Search for the cell housing the specified text and yield its (x, y) center coordinate. 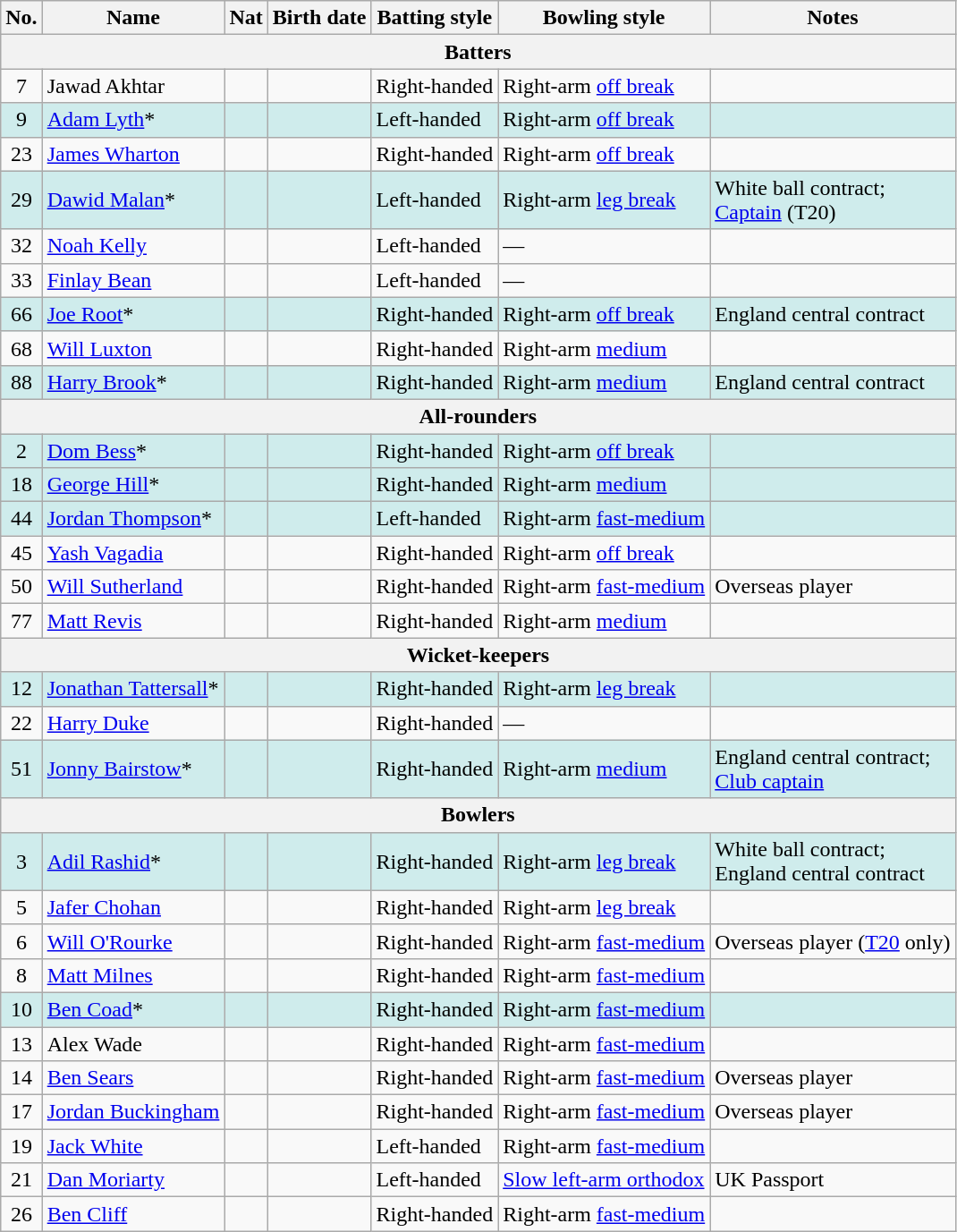
Dom Bess* (133, 450)
Overseas player (T20 only) (833, 941)
9 (21, 120)
Will Luxton (133, 348)
45 (21, 553)
Wicket-keepers (478, 655)
44 (21, 519)
68 (21, 348)
22 (21, 723)
George Hill* (133, 485)
James Wharton (133, 154)
Batters (478, 52)
Joe Root* (133, 314)
Noah Kelly (133, 246)
Dawid Malan* (133, 200)
Bowling style (605, 18)
Harry Duke (133, 723)
Ben Cliff (133, 1214)
5 (21, 907)
21 (21, 1180)
13 (21, 1044)
Harry Brook* (133, 382)
Jafer Chohan (133, 907)
Batting style (435, 18)
Jordan Thompson* (133, 519)
Notes (833, 18)
White ball contract; Captain (T20) (833, 200)
Alex Wade (133, 1044)
10 (21, 1009)
Will O'Rourke (133, 941)
32 (21, 246)
White ball contract; England central contract (833, 861)
23 (21, 154)
18 (21, 485)
UK Passport (833, 1180)
Nat (246, 18)
6 (21, 941)
12 (21, 689)
51 (21, 769)
Matt Milnes (133, 975)
Jordan Buckingham (133, 1112)
14 (21, 1078)
No. (21, 18)
3 (21, 861)
66 (21, 314)
Bowlers (478, 815)
50 (21, 587)
33 (21, 280)
Jawad Akhtar (133, 86)
England central contract; Club captain (833, 769)
19 (21, 1146)
2 (21, 450)
Ben Coad* (133, 1009)
Dan Moriarty (133, 1180)
Yash Vagadia (133, 553)
Jonny Bairstow* (133, 769)
Name (133, 18)
Ben Sears (133, 1078)
29 (21, 200)
17 (21, 1112)
8 (21, 975)
Matt Revis (133, 621)
Finlay Bean (133, 280)
Slow left-arm orthodox (605, 1180)
26 (21, 1214)
Adam Lyth* (133, 120)
88 (21, 382)
Jack White (133, 1146)
Will Sutherland (133, 587)
Adil Rashid* (133, 861)
Birth date (319, 18)
Jonathan Tattersall* (133, 689)
All-rounders (478, 416)
7 (21, 86)
77 (21, 621)
